Extract the (X, Y) coordinate from the center of the cell holding the provided text.  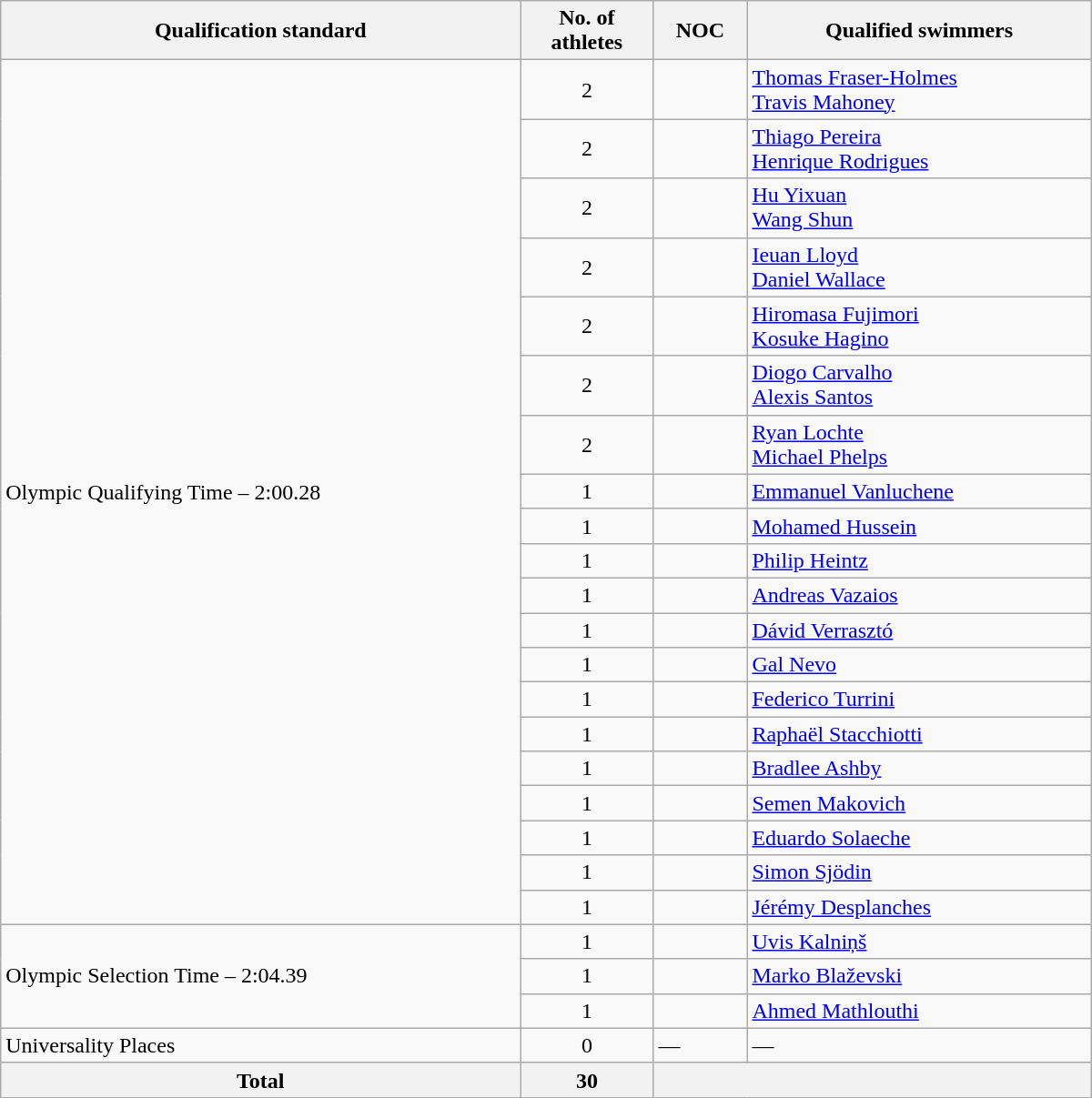
Olympic Selection Time – 2:04.39 (260, 976)
Thiago PereiraHenrique Rodrigues (919, 149)
Uvis Kalniņš (919, 942)
Dávid Verrasztó (919, 630)
30 (587, 1080)
Federico Turrini (919, 700)
Eduardo Solaeche (919, 838)
NOC (701, 31)
No. of athletes (587, 31)
Ryan LochteMichael Phelps (919, 444)
Gal Nevo (919, 665)
0 (587, 1045)
Jérémy Desplanches (919, 907)
Hiromasa FujimoriKosuke Hagino (919, 326)
Ahmed Mathlouthi (919, 1011)
Thomas Fraser-HolmesTravis Mahoney (919, 89)
Philip Heintz (919, 560)
Total (260, 1080)
Universality Places (260, 1045)
Qualification standard (260, 31)
Semen Makovich (919, 803)
Raphaël Stacchiotti (919, 734)
Olympic Qualifying Time – 2:00.28 (260, 492)
Qualified swimmers (919, 31)
Marko Blaževski (919, 976)
Simon Sjödin (919, 872)
Mohamed Hussein (919, 526)
Ieuan LloydDaniel Wallace (919, 267)
Bradlee Ashby (919, 769)
Hu YixuanWang Shun (919, 207)
Andreas Vazaios (919, 595)
Emmanuel Vanluchene (919, 491)
Diogo CarvalhoAlexis Santos (919, 386)
